Output the [X, Y] coordinate of the center of the cell containing the given text.  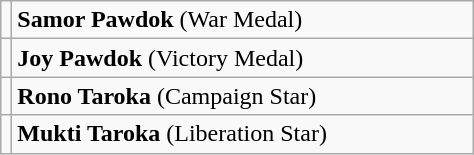
Samor Pawdok (War Medal) [242, 20]
Mukti Taroka (Liberation Star) [242, 134]
Rono Taroka (Campaign Star) [242, 96]
Joy Pawdok (Victory Medal) [242, 58]
